Find where the given text appears and provide that cell's center as [X, Y] coordinate. 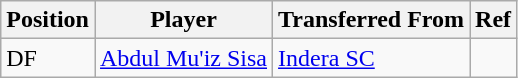
Abdul Mu'iz Sisa [183, 58]
Ref [494, 20]
Indera SC [372, 58]
DF [48, 58]
Position [48, 20]
Transferred From [372, 20]
Player [183, 20]
